Capture the cell that displays the provided text and extract its [X, Y] central coordinate. 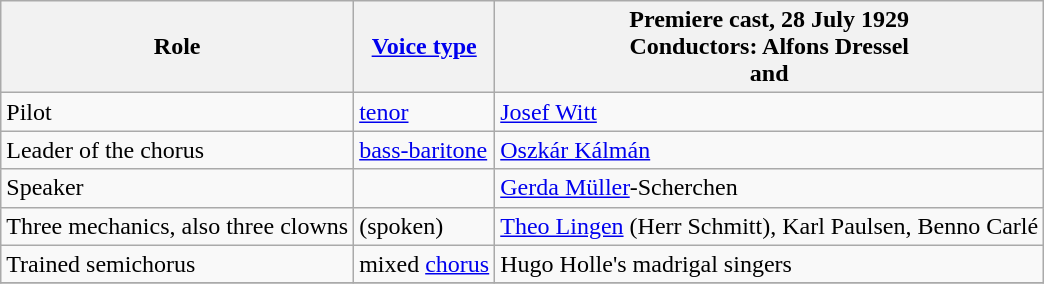
(spoken) [424, 226]
tenor [424, 112]
Josef Witt [770, 112]
Oszkár Kálmán [770, 150]
mixed chorus [424, 264]
Role [178, 47]
Trained semichorus [178, 264]
Premiere cast, 28 July 1929Conductors: Alfons Dresseland [770, 47]
Gerda Müller-Scherchen [770, 188]
bass-baritone [424, 150]
Speaker [178, 188]
Three mechanics, also three clowns [178, 226]
Pilot [178, 112]
Voice type [424, 47]
Leader of the chorus [178, 150]
Hugo Holle's madrigal singers [770, 264]
Theo Lingen (Herr Schmitt), Karl Paulsen, Benno Carlé [770, 226]
